Identify which cell holds the provided text, then report its (x, y) central coordinate. 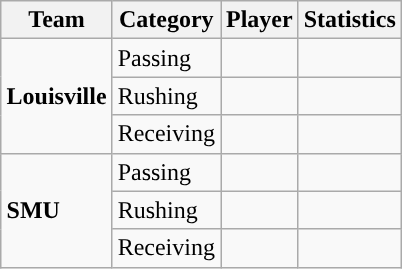
Team (56, 20)
Player (259, 20)
Statistics (350, 20)
Category (166, 20)
SMU (56, 210)
Louisville (56, 96)
